Determine the [x, y] coordinate at the center of the cell enclosing the given text.  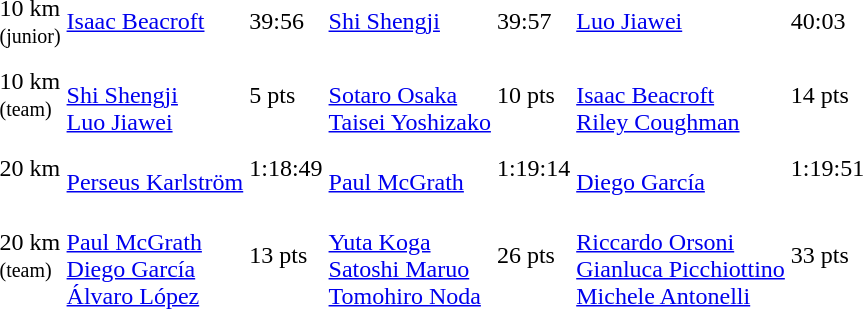
1:18:49 [286, 168]
Sotaro OsakaTaisei Yoshizako [410, 95]
1:19:14 [533, 168]
5 pts [286, 95]
Perseus Karlström [155, 168]
Paul McGrath [410, 168]
Shi ShengjiLuo Jiawei [155, 95]
Diego García [681, 168]
10 pts [533, 95]
Isaac BeacroftRiley Coughman [681, 95]
